Pinpoint the cell where the given text exists, returning its (X, Y) midpoint coordinate. 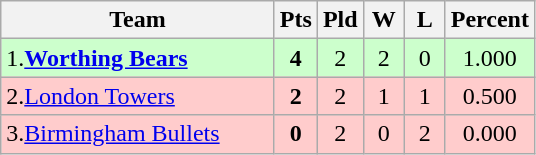
L (424, 20)
Team (138, 20)
Pts (296, 20)
Percent (490, 20)
4 (296, 58)
1.Worthing Bears (138, 58)
2.London Towers (138, 96)
Pld (340, 20)
1.000 (490, 58)
3.Birmingham Bullets (138, 134)
0.500 (490, 96)
W (384, 20)
0.000 (490, 134)
